Identify which cell holds the provided text, then report its (X, Y) central coordinate. 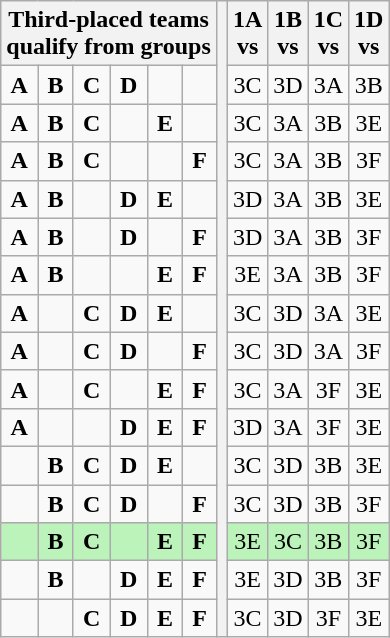
Third-placed teamsqualify from groups (109, 34)
1Cvs (328, 34)
1Dvs (369, 34)
1Bvs (288, 34)
1Avs (247, 34)
